Detect which cell encompasses the target text, then output its (x, y) center coordinate. 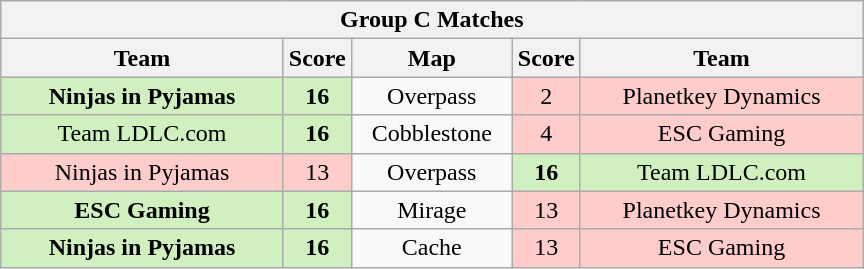
4 (546, 134)
Mirage (432, 210)
Group C Matches (432, 20)
2 (546, 96)
Cache (432, 248)
Map (432, 58)
Cobblestone (432, 134)
